For the text-containing cell, return its midpoint in [X, Y] coordinate format. 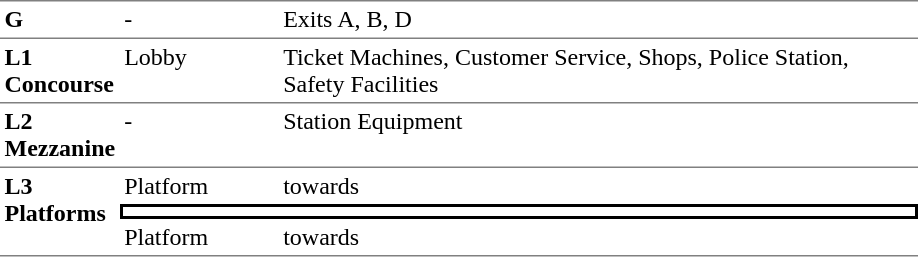
Exits A, B, D [598, 19]
L2Mezzanine [60, 136]
Station Equipment [598, 136]
L1Concourse [60, 71]
L3Platforms [60, 212]
Ticket Machines, Customer Service, Shops, Police Station, Safety Facilities [598, 71]
Lobby [200, 71]
G [60, 19]
